Determine the (x, y) coordinate at the center of the cell enclosing the given text.  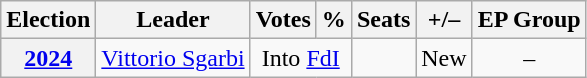
New (444, 58)
2024 (48, 58)
% (334, 20)
Votes (283, 20)
EP Group (529, 20)
Vittorio Sgarbi (173, 58)
– (529, 58)
Leader (173, 20)
Election (48, 20)
Into FdI (300, 58)
+/– (444, 20)
Seats (383, 20)
